Pinpoint the cell where the given text exists, returning its (X, Y) midpoint coordinate. 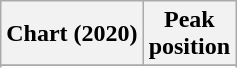
Chart (2020) (72, 34)
Peakposition (189, 34)
